Detect which cell encompasses the target text, then output its (X, Y) center coordinate. 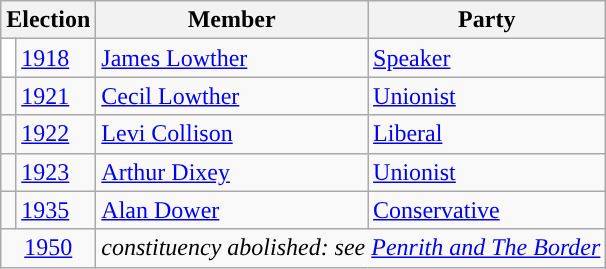
Election (48, 20)
Arthur Dixey (232, 172)
constituency abolished: see Penrith and The Border (351, 248)
1922 (56, 134)
Party (487, 20)
Member (232, 20)
1950 (48, 248)
1923 (56, 172)
James Lowther (232, 58)
Alan Dower (232, 210)
Cecil Lowther (232, 96)
Speaker (487, 58)
1921 (56, 96)
Liberal (487, 134)
1935 (56, 210)
Levi Collison (232, 134)
1918 (56, 58)
Conservative (487, 210)
